Identify which cell holds the provided text, then report its (X, Y) central coordinate. 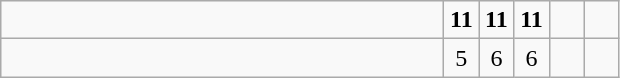
5 (462, 58)
